From the cell containing the given text, extract its center point as (x, y) coordinate. 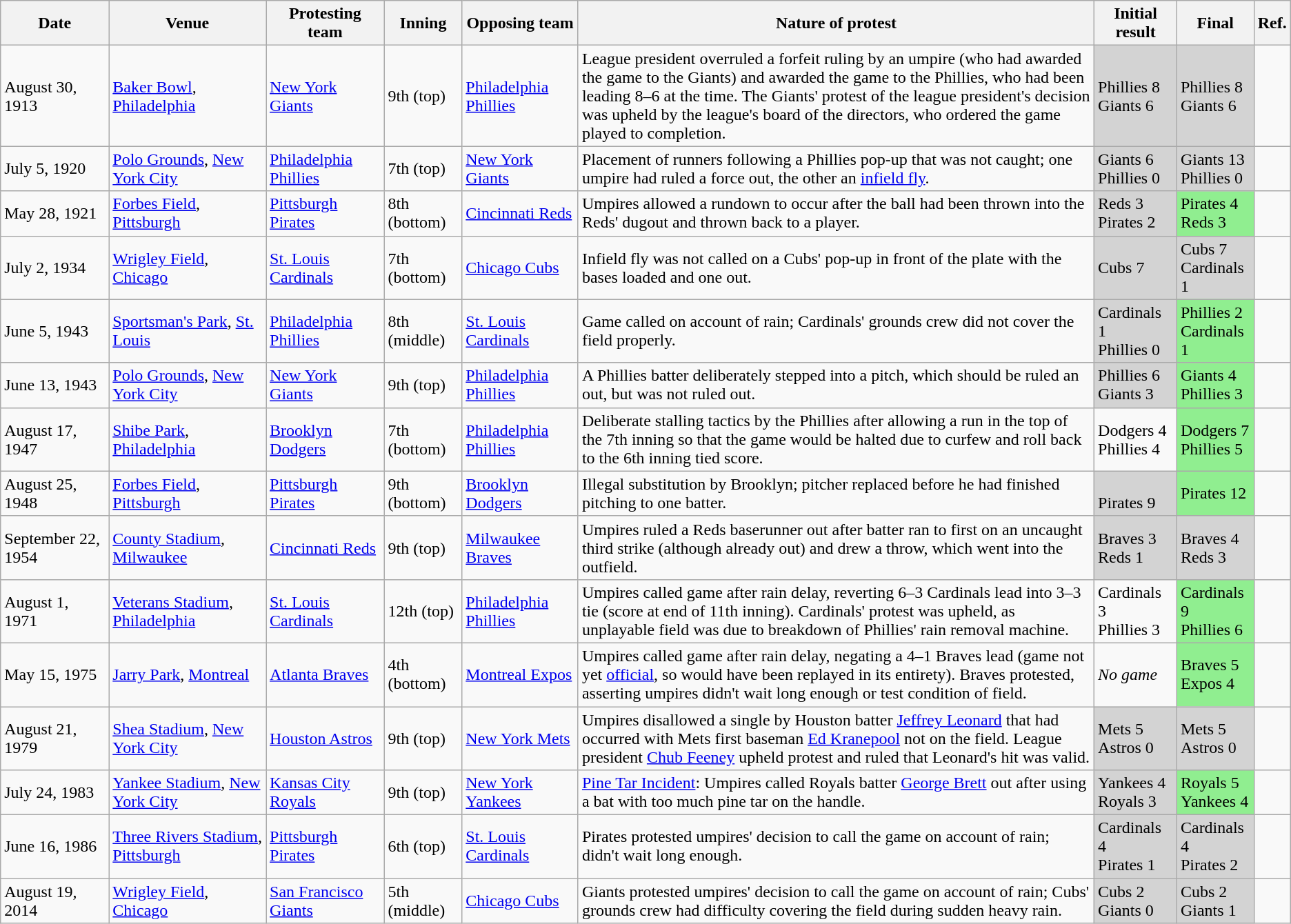
Shibe Park, Philadelphia (188, 439)
A Phillies batter deliberately stepped into a pitch, which should be ruled an out, but was not ruled out. (836, 385)
Cardinals 4Pirates 2 (1215, 847)
5th (middle) (423, 901)
August 17, 1947 (55, 439)
Cubs 7 (1136, 268)
August 21, 1979 (55, 738)
June 16, 1986 (55, 847)
Cardinals 1Phillies 0 (1136, 331)
No game (1136, 674)
Cardinals 4Pirates 1 (1136, 847)
July 24, 1983 (55, 793)
Braves 5Expos 4 (1215, 674)
Final (1215, 23)
Inning (423, 23)
September 22, 1954 (55, 548)
Reds 3Pirates 2 (1136, 214)
August 30, 1913 (55, 96)
4th (bottom) (423, 674)
Kansas City Royals (326, 793)
8th (bottom) (423, 214)
County Stadium, Milwaukee (188, 548)
Illegal substitution by Brooklyn; pitcher replaced before he had finished pitching to one batter. (836, 494)
12th (top) (423, 611)
Pirates protested umpires' decision to call the game on account of rain; didn't wait long enough. (836, 847)
Cubs 2Giants 0 (1136, 901)
Initial result (1136, 23)
Pirates 12 (1215, 494)
Giants 13Phillies 0 (1215, 168)
Placement of runners following a Phillies pop-up that was not caught; one umpire had ruled a force out, the other an infield fly. (836, 168)
Protesting team (326, 23)
August 1, 1971 (55, 611)
Venue (188, 23)
May 28, 1921 (55, 214)
6th (top) (423, 847)
Cardinals 3Phillies 3 (1136, 611)
Giants 4Phillies 3 (1215, 385)
Game called on account of rain; Cardinals' grounds crew did not cover the field properly. (836, 331)
7th (top) (423, 168)
Dodgers 7Phillies 5 (1215, 439)
Pine Tar Incident: Umpires called Royals batter George Brett out after using a bat with too much pine tar on the handle. (836, 793)
New York Mets (520, 738)
Dodgers 4Phillies 4 (1136, 439)
New York Yankees (520, 793)
San Francisco Giants (326, 901)
Phillies 6Giants 3 (1136, 385)
Pirates 4Reds 3 (1215, 214)
Nature of protest (836, 23)
Infield fly was not called on a Cubs' pop-up in front of the plate with the bases loaded and one out. (836, 268)
Royals 5Yankees 4 (1215, 793)
Cubs 2Giants 1 (1215, 901)
Braves 4Reds 3 (1215, 548)
July 5, 1920 (55, 168)
May 15, 1975 (55, 674)
Shea Stadium, New York City (188, 738)
Baker Bowl, Philadelphia (188, 96)
Pirates 9 (1136, 494)
Yankee Stadium, New York City (188, 793)
August 19, 2014 (55, 901)
8th (middle) (423, 331)
Atlanta Braves (326, 674)
July 2, 1934 (55, 268)
Umpires allowed a rundown to occur after the ball had been thrown into the Reds' dugout and thrown back to a player. (836, 214)
Cardinals 9Phillies 6 (1215, 611)
Giants 6Phillies 0 (1136, 168)
Three Rivers Stadium, Pittsburgh (188, 847)
Phillies 2Cardinals 1 (1215, 331)
Yankees 4Royals 3 (1136, 793)
Opposing team (520, 23)
Ref. (1272, 23)
Montreal Expos (520, 674)
Jarry Park, Montreal (188, 674)
Sportsman's Park, St. Louis (188, 331)
Cubs 7Cardinals 1 (1215, 268)
Braves 3Reds 1 (1136, 548)
9th (bottom) (423, 494)
Date (55, 23)
August 25, 1948 (55, 494)
Milwaukee Braves (520, 548)
June 13, 1943 (55, 385)
Houston Astros (326, 738)
June 5, 1943 (55, 331)
Veterans Stadium, Philadelphia (188, 611)
